Identify which cell holds the provided text, then report its (x, y) central coordinate. 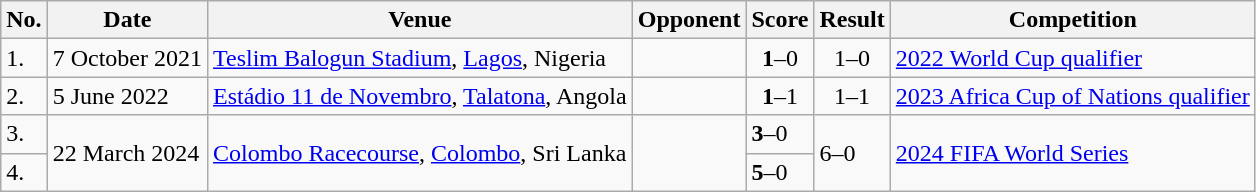
3. (24, 134)
22 March 2024 (127, 153)
3–0 (780, 134)
5–0 (780, 172)
Opponent (689, 20)
No. (24, 20)
4. (24, 172)
2023 Africa Cup of Nations qualifier (1072, 96)
Result (852, 20)
1. (24, 58)
Score (780, 20)
7 October 2021 (127, 58)
6–0 (852, 153)
Teslim Balogun Stadium, Lagos, Nigeria (420, 58)
2. (24, 96)
Venue (420, 20)
Colombo Racecourse, Colombo, Sri Lanka (420, 153)
Date (127, 20)
Estádio 11 de Novembro, Talatona, Angola (420, 96)
Competition (1072, 20)
2022 World Cup qualifier (1072, 58)
5 June 2022 (127, 96)
2024 FIFA World Series (1072, 153)
